Extract the [X, Y] coordinate from the center of the cell holding the provided text.  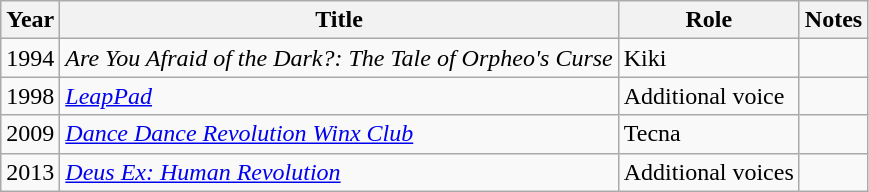
Deus Ex: Human Revolution [339, 172]
Dance Dance Revolution Winx Club [339, 134]
2013 [30, 172]
Tecna [708, 134]
2009 [30, 134]
Kiki [708, 58]
Year [30, 20]
LeapPad [339, 96]
Notes [833, 20]
Are You Afraid of the Dark?: The Tale of Orpheo's Curse [339, 58]
1998 [30, 96]
1994 [30, 58]
Additional voices [708, 172]
Role [708, 20]
Additional voice [708, 96]
Title [339, 20]
